For the text-containing cell, return its midpoint in [X, Y] coordinate format. 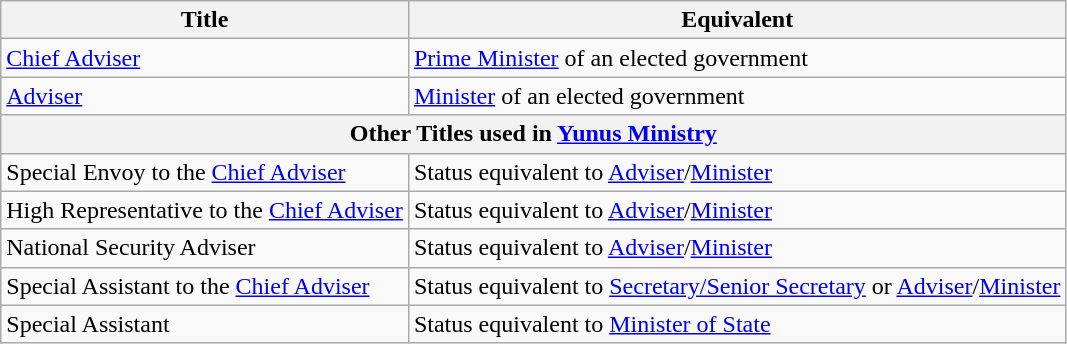
Title [205, 20]
Status equivalent to Minister of State [737, 324]
High Representative to the Chief Adviser [205, 210]
National Security Adviser [205, 248]
Adviser [205, 96]
Special Assistant [205, 324]
Equivalent [737, 20]
Chief Adviser [205, 58]
Special Envoy to the Chief Adviser [205, 172]
Prime Minister of an elected government [737, 58]
Status equivalent to Secretary/Senior Secretary or Adviser/Minister [737, 286]
Other Titles used in Yunus Ministry [534, 134]
Minister of an elected government [737, 96]
Special Assistant to the Chief Adviser [205, 286]
